Output the (X, Y) coordinate of the center of the cell containing the given text.  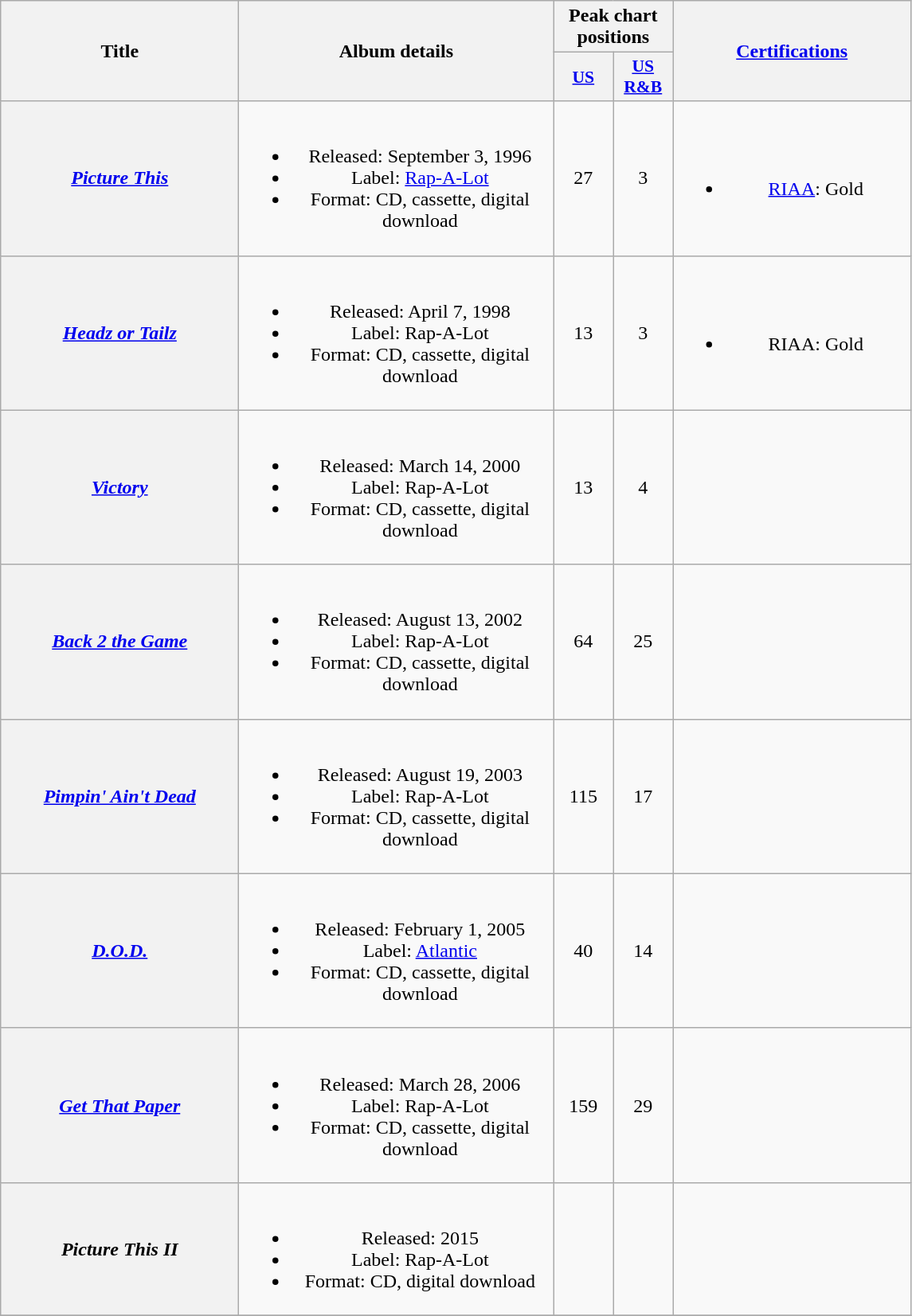
Released: March 28, 2006Label: Rap-A-LotFormat: CD, cassette, digital download (397, 1105)
115 (583, 796)
Peak chart positions (613, 27)
Released: April 7, 1998Label: Rap-A-LotFormat: CD, cassette, digital download (397, 333)
4 (644, 487)
Victory (119, 487)
40 (583, 951)
64 (583, 642)
Picture This II (119, 1248)
Pimpin' Ain't Dead (119, 796)
Released: March 14, 2000Label: Rap-A-LotFormat: CD, cassette, digital download (397, 487)
14 (644, 951)
Released: February 1, 2005Label: AtlanticFormat: CD, cassette, digital download (397, 951)
US (583, 76)
Album details (397, 51)
Back 2 the Game (119, 642)
Released: August 13, 2002Label: Rap-A-LotFormat: CD, cassette, digital download (397, 642)
27 (583, 178)
Title (119, 51)
US R&B (644, 76)
25 (644, 642)
Picture This (119, 178)
D.O.D. (119, 951)
Certifications (792, 51)
29 (644, 1105)
Released: August 19, 2003Label: Rap-A-LotFormat: CD, cassette, digital download (397, 796)
Get That Paper (119, 1105)
Released: September 3, 1996Label: Rap-A-LotFormat: CD, cassette, digital download (397, 178)
159 (583, 1105)
Released: 2015Label: Rap-A-LotFormat: CD, digital download (397, 1248)
17 (644, 796)
Headz or Tailz (119, 333)
